From the cell containing the given text, extract its center point as [X, Y] coordinate. 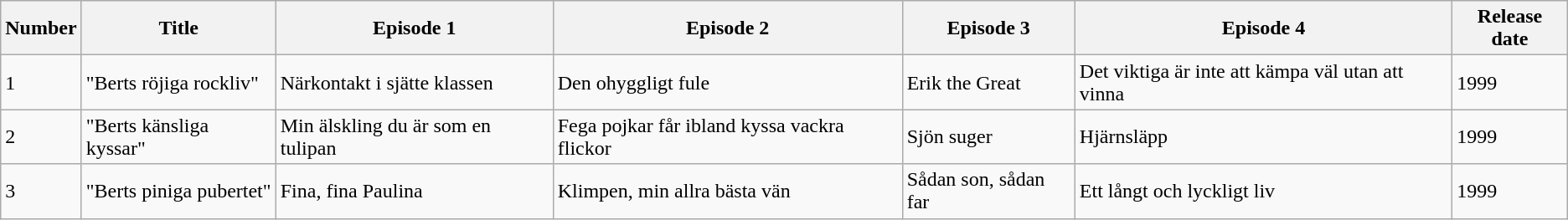
Sådan son, sådan far [988, 191]
Episode 1 [414, 28]
Episode 4 [1263, 28]
Det viktiga är inte att kämpa väl utan att vinna [1263, 82]
Title [178, 28]
Den ohyggligt fule [727, 82]
Number [41, 28]
Release date [1509, 28]
Min älskling du är som en tulipan [414, 137]
Sjön suger [988, 137]
Fina, fina Paulina [414, 191]
Närkontakt i sjätte klassen [414, 82]
"Berts känsliga kyssar" [178, 137]
Klimpen, min allra bästa vän [727, 191]
Episode 2 [727, 28]
Fega pojkar får ibland kyssa vackra flickor [727, 137]
"Berts piniga pubertet" [178, 191]
3 [41, 191]
Ett långt och lyckligt liv [1263, 191]
Episode 3 [988, 28]
2 [41, 137]
Erik the Great [988, 82]
Hjärnsläpp [1263, 137]
1 [41, 82]
"Berts röjiga rockliv" [178, 82]
